Find where the given text appears and provide that cell's center as [x, y] coordinate. 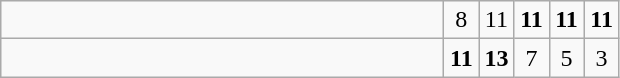
13 [496, 58]
8 [462, 20]
5 [566, 58]
7 [532, 58]
3 [602, 58]
